Pinpoint the cell where the given text exists, returning its (x, y) midpoint coordinate. 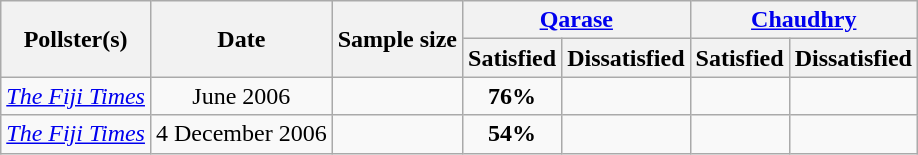
Pollster(s) (76, 39)
Qarase (576, 20)
Sample size (397, 39)
4 December 2006 (241, 134)
Date (241, 39)
54% (512, 134)
76% (512, 96)
June 2006 (241, 96)
Chaudhry (804, 20)
